Identify which cell holds the provided text, then report its (x, y) central coordinate. 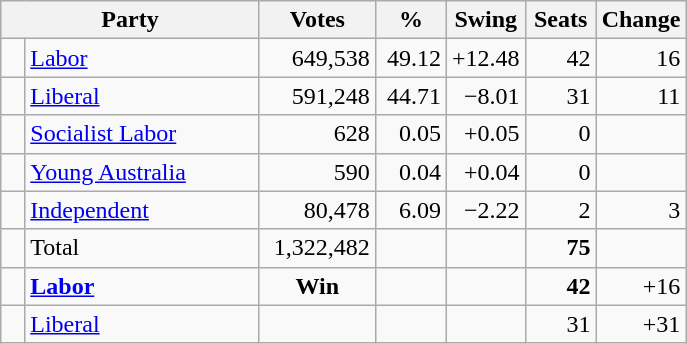
49.12 (410, 58)
3 (641, 210)
Young Australia (142, 172)
Independent (142, 210)
11 (641, 96)
80,478 (317, 210)
Swing (486, 20)
% (410, 20)
75 (560, 248)
628 (317, 134)
+12.48 (486, 58)
16 (641, 58)
−8.01 (486, 96)
0.04 (410, 172)
Change (641, 20)
Total (142, 248)
6.09 (410, 210)
−2.22 (486, 210)
Socialist Labor (142, 134)
1,322,482 (317, 248)
44.71 (410, 96)
+16 (641, 286)
+0.05 (486, 134)
Win (317, 286)
Votes (317, 20)
2 (560, 210)
649,538 (317, 58)
591,248 (317, 96)
Seats (560, 20)
Party (130, 20)
590 (317, 172)
0.05 (410, 134)
+31 (641, 324)
+0.04 (486, 172)
